Provide the [X, Y] coordinate of the cell's center where the given text is located.  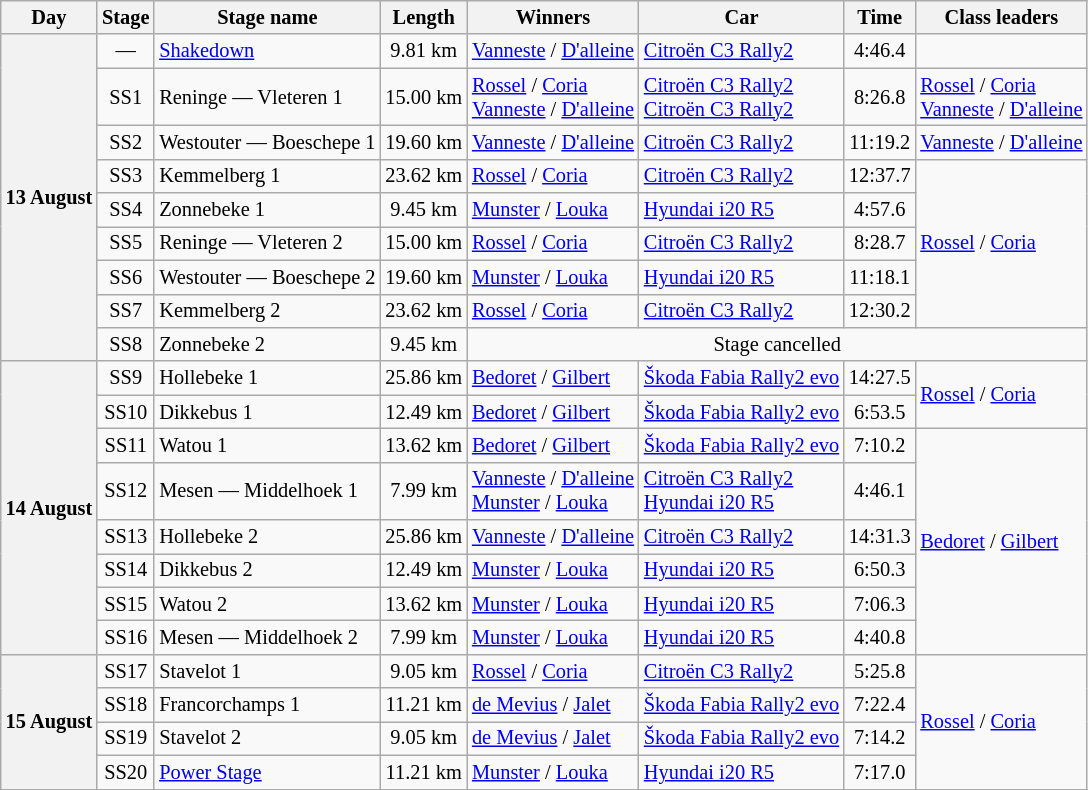
9.81 km [424, 51]
SS14 [126, 570]
Hollebeke 1 [267, 378]
Stage [126, 17]
Watou 1 [267, 445]
Kemmelberg 1 [267, 176]
Zonnebeke 1 [267, 210]
Shakedown [267, 51]
12:30.2 [880, 311]
SS13 [126, 537]
6:53.5 [880, 412]
SS16 [126, 637]
Dikkebus 2 [267, 570]
4:40.8 [880, 637]
Dikkebus 1 [267, 412]
Hollebeke 2 [267, 537]
Car [742, 17]
8:28.7 [880, 243]
12:37.7 [880, 176]
Length [424, 17]
14 August [49, 508]
14:31.3 [880, 537]
Vanneste / D'alleineMunster / Louka [553, 491]
4:46.1 [880, 491]
Power Stage [267, 772]
Winners [553, 17]
11:19.2 [880, 142]
7:17.0 [880, 772]
Class leaders [1001, 17]
Stavelot 1 [267, 671]
SS8 [126, 344]
Citroën C3 Rally2Citroën C3 Rally2 [742, 97]
5:25.8 [880, 671]
Westouter — Boeschepe 2 [267, 277]
7:22.4 [880, 705]
11:18.1 [880, 277]
SS12 [126, 491]
SS7 [126, 311]
14:27.5 [880, 378]
Francorchamps 1 [267, 705]
Citroën C3 Rally2Hyundai i20 R5 [742, 491]
Day [49, 17]
SS5 [126, 243]
— [126, 51]
SS6 [126, 277]
SS10 [126, 412]
Stavelot 2 [267, 738]
8:26.8 [880, 97]
SS20 [126, 772]
7:10.2 [880, 445]
Stage name [267, 17]
Mesen — Middelhoek 1 [267, 491]
7:14.2 [880, 738]
Kemmelberg 2 [267, 311]
SS18 [126, 705]
SS17 [126, 671]
7:06.3 [880, 604]
Time [880, 17]
SS2 [126, 142]
13 August [49, 198]
SS9 [126, 378]
Westouter — Boeschepe 1 [267, 142]
4:46.4 [880, 51]
SS19 [126, 738]
Reninge — Vleteren 2 [267, 243]
SS15 [126, 604]
Mesen — Middelhoek 2 [267, 637]
SS11 [126, 445]
Reninge — Vleteren 1 [267, 97]
Watou 2 [267, 604]
Zonnebeke 2 [267, 344]
Stage cancelled [777, 344]
SS1 [126, 97]
SS3 [126, 176]
6:50.3 [880, 570]
SS4 [126, 210]
4:57.6 [880, 210]
15 August [49, 722]
